Pinpoint the cell where the given text exists, returning its (X, Y) midpoint coordinate. 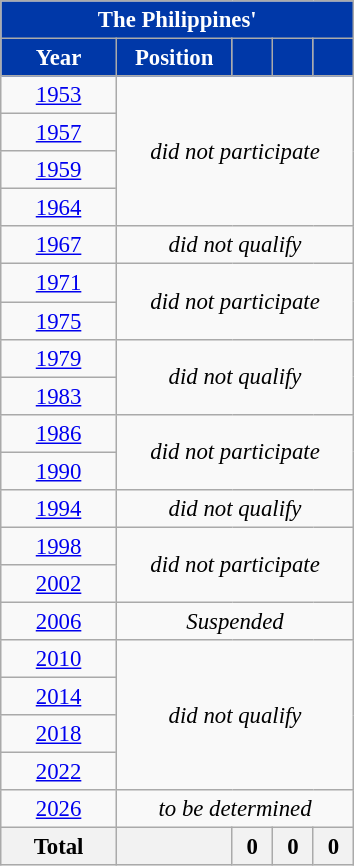
1990 (59, 471)
1986 (59, 433)
1953 (59, 95)
2022 (59, 772)
2010 (59, 659)
1998 (59, 546)
1964 (59, 208)
1971 (59, 283)
1979 (59, 358)
Year (59, 58)
to be determined (234, 809)
Total (59, 847)
2026 (59, 809)
1994 (59, 509)
2018 (59, 734)
1983 (59, 396)
1967 (59, 245)
2006 (59, 621)
1959 (59, 170)
1957 (59, 133)
2014 (59, 697)
Suspended (234, 621)
The Philippines' (178, 20)
1975 (59, 321)
Position (174, 58)
2002 (59, 584)
